Determine the (X, Y) coordinate at the center of the cell enclosing the given text.  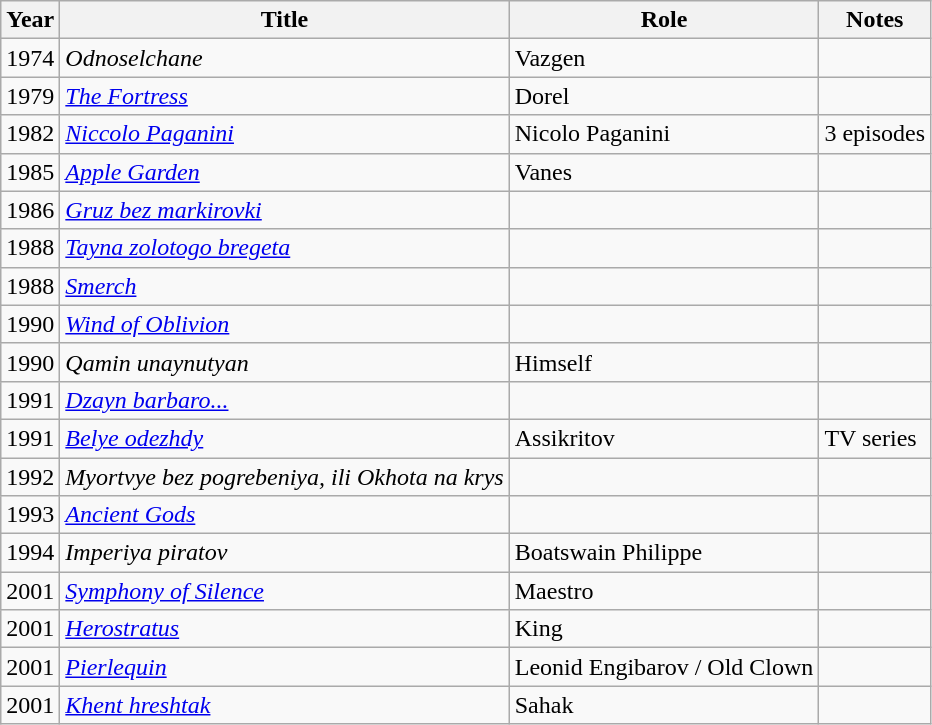
King (664, 629)
Title (284, 20)
Assikritov (664, 438)
1994 (30, 553)
Odnoselchane (284, 58)
Role (664, 20)
Imperiya piratov (284, 553)
1979 (30, 96)
Ancient Gods (284, 515)
Qamin unaynutyan (284, 362)
Dzayn barbaro... (284, 400)
Myortvye bez pogrebeniya, ili Okhota na krys (284, 477)
Herostratus (284, 629)
Symphony of Silence (284, 591)
Nicolo Paganini (664, 134)
The Fortress (284, 96)
Tayna zolotogo bregeta (284, 248)
Year (30, 20)
Apple Garden (284, 172)
1992 (30, 477)
3 episodes (875, 134)
1985 (30, 172)
Himself (664, 362)
TV series (875, 438)
1993 (30, 515)
Notes (875, 20)
Leonid Engibarov / Old Clown (664, 667)
Vanes (664, 172)
Maestro (664, 591)
Pierlequin (284, 667)
Gruz bez markirovki (284, 210)
1986 (30, 210)
Wind of Oblivion (284, 324)
Boatswain Philippe (664, 553)
Dorel (664, 96)
Smerch (284, 286)
Vazgen (664, 58)
1974 (30, 58)
Sahak (664, 705)
Niccolo Paganini (284, 134)
Khent hreshtak (284, 705)
1982 (30, 134)
Belye odezhdy (284, 438)
